Search for the cell housing the specified text and yield its (X, Y) center coordinate. 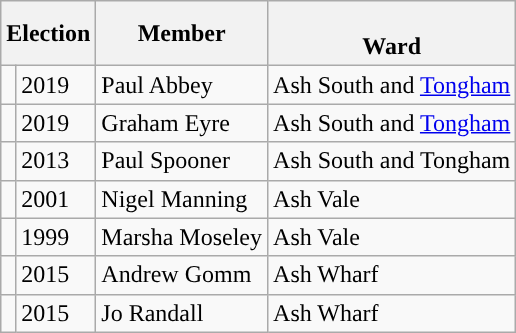
Election (48, 34)
Ward (392, 34)
Nigel Manning (182, 199)
Andrew Gomm (182, 275)
Member (182, 34)
Marsha Moseley (182, 237)
Graham Eyre (182, 123)
Paul Spooner (182, 161)
Jo Randall (182, 313)
2013 (56, 161)
Paul Abbey (182, 85)
1999 (56, 237)
2001 (56, 199)
